Locate the cell with the specified text and output its [x, y] center coordinate. 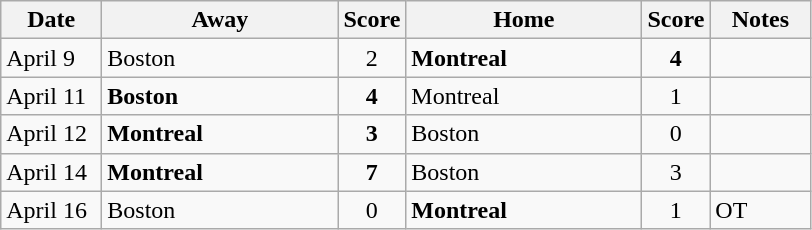
April 9 [52, 58]
Home [524, 20]
April 11 [52, 96]
April 16 [52, 210]
7 [372, 172]
Notes [760, 20]
Away [220, 20]
April 14 [52, 172]
Date [52, 20]
OT [760, 210]
2 [372, 58]
April 12 [52, 134]
